Search for the cell housing the specified text and yield its (x, y) center coordinate. 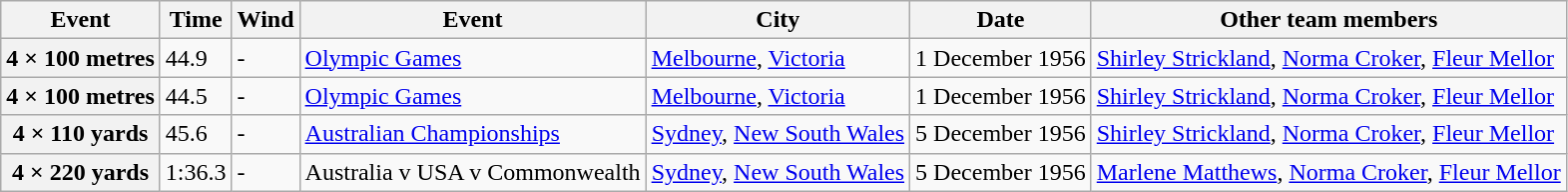
Australian Championships (473, 134)
45.6 (196, 134)
4 × 110 yards (81, 134)
4 × 220 yards (81, 172)
Other team members (1328, 20)
44.9 (196, 58)
1:36.3 (196, 172)
Australia v USA v Commonwealth (473, 172)
Wind (265, 20)
City (778, 20)
Time (196, 20)
Marlene Matthews, Norma Croker, Fleur Mellor (1328, 172)
Date (1001, 20)
44.5 (196, 96)
